Determine the [x, y] coordinate at the center of the cell enclosing the given text.  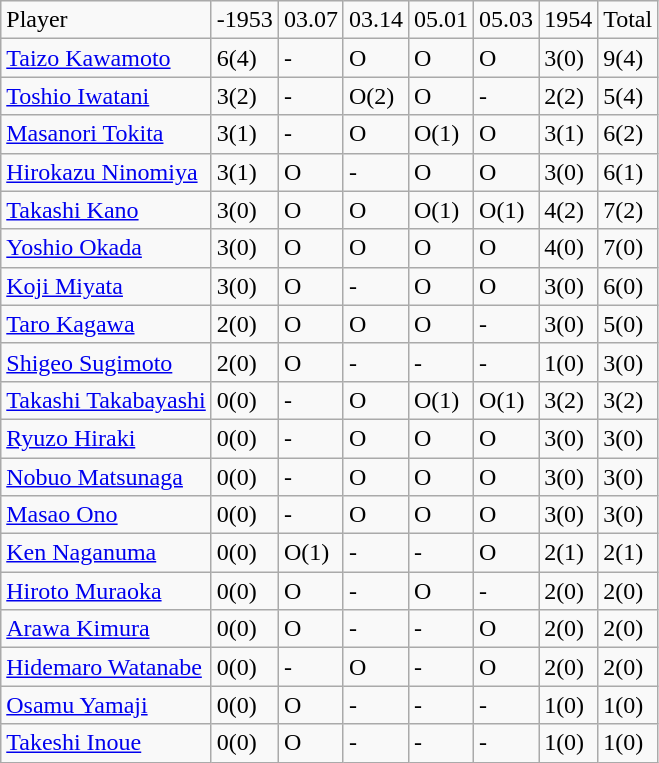
Takashi Takabayashi [106, 400]
03.07 [310, 20]
Koji Miyata [106, 286]
4(0) [568, 248]
5(4) [628, 96]
7(2) [628, 210]
6(1) [628, 172]
05.01 [440, 20]
Masanori Tokita [106, 134]
2(2) [568, 96]
9(4) [628, 58]
05.03 [506, 20]
Masao Ono [106, 515]
O(2) [376, 96]
5(0) [628, 324]
Ken Naganuma [106, 553]
4(2) [568, 210]
Osamu Yamaji [106, 705]
6(4) [244, 58]
Toshio Iwatani [106, 96]
Takeshi Inoue [106, 743]
7(0) [628, 248]
Player [106, 20]
Taro Kagawa [106, 324]
Total [628, 20]
Yoshio Okada [106, 248]
Hirokazu Ninomiya [106, 172]
-1953 [244, 20]
Takashi Kano [106, 210]
Hidemaro Watanabe [106, 667]
Shigeo Sugimoto [106, 362]
Arawa Kimura [106, 629]
6(0) [628, 286]
1954 [568, 20]
03.14 [376, 20]
Hiroto Muraoka [106, 591]
6(2) [628, 134]
Nobuo Matsunaga [106, 477]
Taizo Kawamoto [106, 58]
Ryuzo Hiraki [106, 438]
